Provide the [X, Y] coordinate of the cell's center where the given text is located.  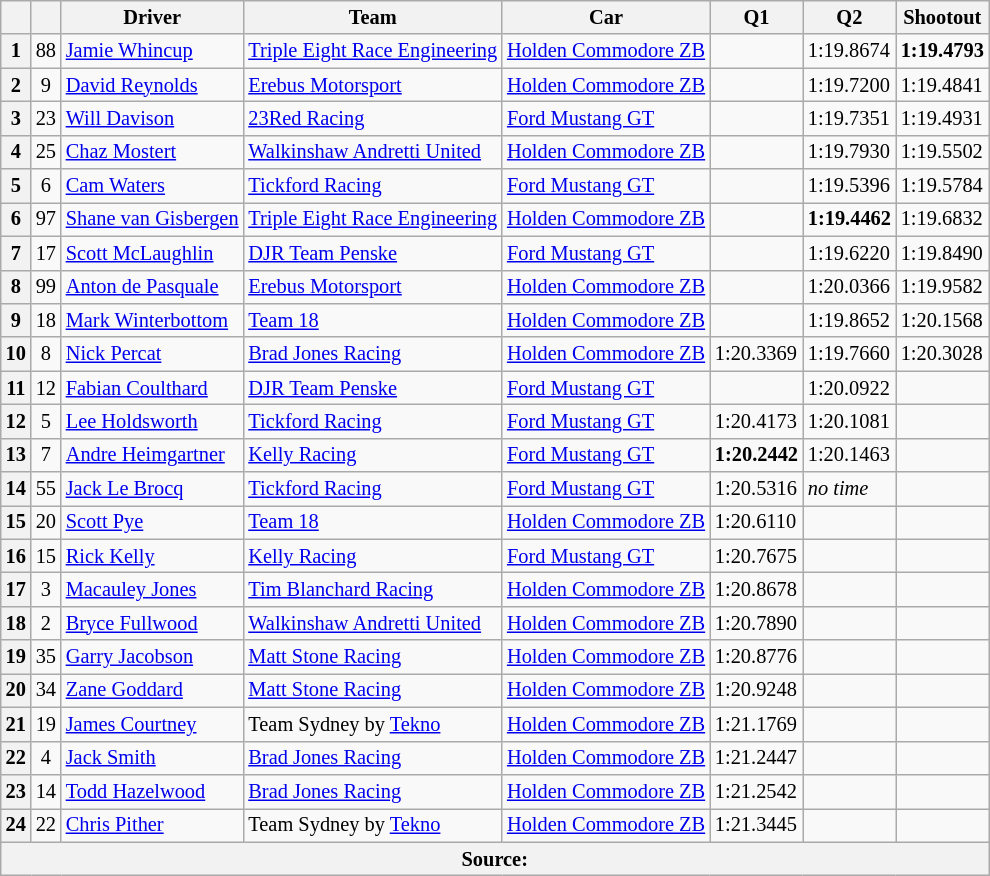
1:19.6220 [850, 253]
Driver [152, 17]
Jack Smith [152, 758]
1:20.0366 [850, 287]
Andre Heimgartner [152, 455]
10 [16, 354]
1:20.6110 [756, 522]
1:19.5502 [942, 152]
Q1 [756, 17]
23Red Racing [372, 118]
25 [46, 152]
1:19.8652 [850, 320]
99 [46, 287]
13 [16, 455]
1:21.2542 [756, 791]
Will Davison [152, 118]
1:19.4841 [942, 85]
Fabian Coulthard [152, 388]
Lee Holdsworth [152, 421]
1:20.1568 [942, 320]
1:19.7200 [850, 85]
Scott McLaughlin [152, 253]
1:19.4462 [850, 219]
Shootout [942, 17]
1:20.1463 [850, 455]
David Reynolds [152, 85]
24 [16, 825]
1:20.5316 [756, 489]
Anton de Pasquale [152, 287]
1:19.8674 [850, 51]
Bryce Fullwood [152, 623]
no time [850, 489]
Zane Goddard [152, 690]
16 [16, 556]
97 [46, 219]
21 [16, 724]
11 [16, 388]
James Courtney [152, 724]
Nick Percat [152, 354]
Chaz Mostert [152, 152]
Macauley Jones [152, 589]
Shane van Gisbergen [152, 219]
1:20.8678 [756, 589]
1:20.4173 [756, 421]
1:20.2442 [756, 455]
1 [16, 51]
88 [46, 51]
Garry Jacobson [152, 657]
1:21.2447 [756, 758]
1:20.9248 [756, 690]
1:20.8776 [756, 657]
Cam Waters [152, 186]
1:19.9582 [942, 287]
1:20.1081 [850, 421]
1:21.1769 [756, 724]
Jamie Whincup [152, 51]
1:19.7930 [850, 152]
Scott Pye [152, 522]
1:19.6832 [942, 219]
1:20.3028 [942, 354]
1:19.5784 [942, 186]
1:21.3445 [756, 825]
Team [372, 17]
1:20.0922 [850, 388]
34 [46, 690]
1:20.7675 [756, 556]
35 [46, 657]
Car [606, 17]
Q2 [850, 17]
Mark Winterbottom [152, 320]
1:19.8490 [942, 253]
55 [46, 489]
1:19.5396 [850, 186]
1:19.7351 [850, 118]
1:19.4931 [942, 118]
Tim Blanchard Racing [372, 589]
1:20.3369 [756, 354]
1:19.7660 [850, 354]
Source: [495, 859]
Chris Pither [152, 825]
Rick Kelly [152, 556]
Jack Le Brocq [152, 489]
1:19.4793 [942, 51]
1:20.7890 [756, 623]
Todd Hazelwood [152, 791]
